Extract the [x, y] coordinate from the center of the cell holding the provided text.  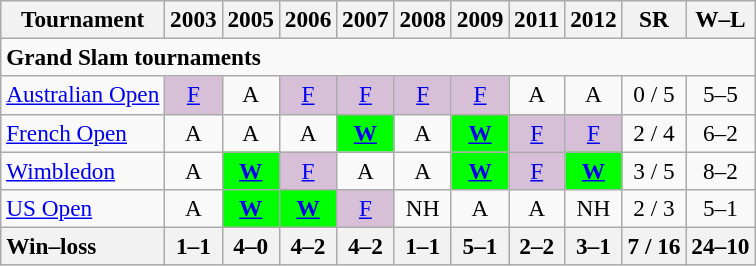
Win–loss [83, 246]
Tournament [83, 19]
Grand Slam tournaments [378, 57]
SR [654, 19]
0 / 5 [654, 95]
3 / 5 [654, 170]
2005 [250, 19]
W–L [720, 19]
5–5 [720, 95]
4–0 [250, 246]
2006 [308, 19]
6–2 [720, 133]
French Open [83, 133]
3–1 [594, 246]
2011 [537, 19]
Australian Open [83, 95]
8–2 [720, 170]
2 / 4 [654, 133]
US Open [83, 208]
2–2 [537, 246]
2 / 3 [654, 208]
2008 [422, 19]
2007 [366, 19]
2003 [194, 19]
7 / 16 [654, 246]
2012 [594, 19]
2009 [480, 19]
Wimbledon [83, 170]
24–10 [720, 246]
